Extract the [x, y] coordinate from the center of the cell holding the provided text.  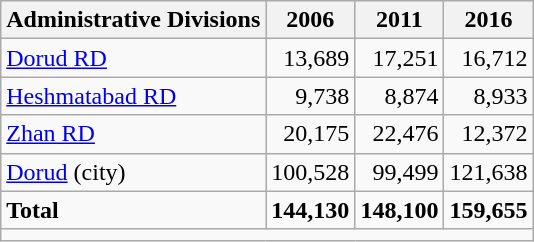
20,175 [310, 134]
100,528 [310, 172]
121,638 [488, 172]
22,476 [400, 134]
144,130 [310, 210]
8,933 [488, 96]
Dorud RD [134, 58]
17,251 [400, 58]
Dorud (city) [134, 172]
Administrative Divisions [134, 20]
8,874 [400, 96]
12,372 [488, 134]
Total [134, 210]
2011 [400, 20]
99,499 [400, 172]
13,689 [310, 58]
2006 [310, 20]
Zhan RD [134, 134]
Heshmatabad RD [134, 96]
148,100 [400, 210]
9,738 [310, 96]
2016 [488, 20]
159,655 [488, 210]
16,712 [488, 58]
